Pinpoint the cell where the given text exists, returning its [X, Y] midpoint coordinate. 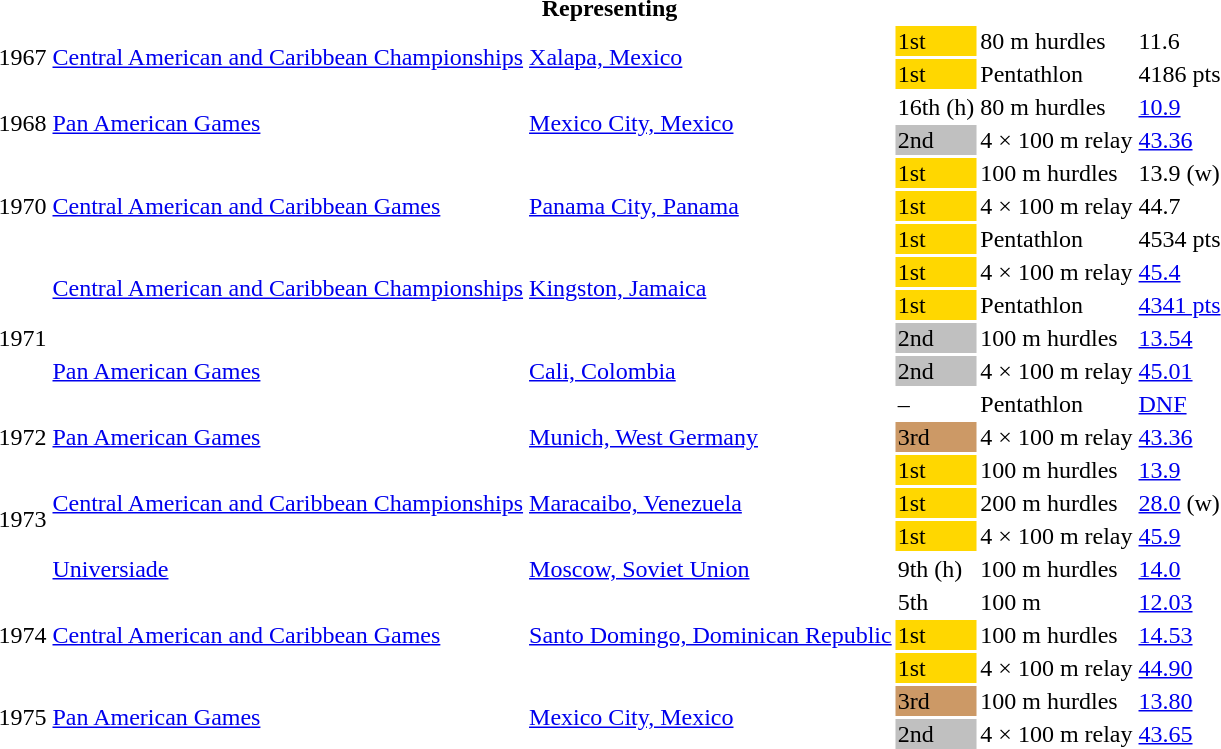
Xalapa, Mexico [711, 58]
Panama City, Panama [711, 206]
Cali, Colombia [711, 371]
100 m [1056, 602]
5th [936, 602]
– [936, 404]
Maracaibo, Venezuela [711, 503]
9th (h) [936, 569]
Kingston, Jamaica [711, 288]
Moscow, Soviet Union [711, 569]
200 m hurdles [1056, 503]
Santo Domingo, Dominican Republic [711, 635]
Munich, West Germany [711, 437]
Universiade [288, 569]
16th (h) [936, 107]
